Search for the cell housing the specified text and yield its [X, Y] center coordinate. 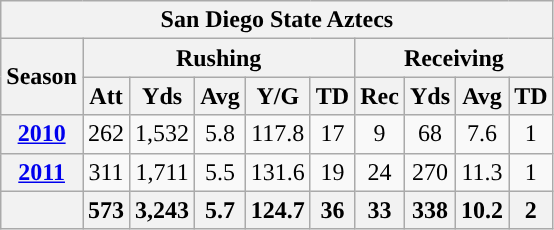
17 [332, 134]
Receiving [454, 58]
338 [430, 210]
5.5 [220, 172]
11.3 [482, 172]
1,711 [162, 172]
68 [430, 134]
311 [106, 172]
262 [106, 134]
5.7 [220, 210]
Y/G [278, 96]
Rushing [218, 58]
Att [106, 96]
9 [380, 134]
1,532 [162, 134]
Season [42, 77]
19 [332, 172]
573 [106, 210]
2011 [42, 172]
124.7 [278, 210]
131.6 [278, 172]
Rec [380, 96]
San Diego State Aztecs [277, 20]
117.8 [278, 134]
270 [430, 172]
10.2 [482, 210]
3,243 [162, 210]
24 [380, 172]
7.6 [482, 134]
36 [332, 210]
2 [531, 210]
2010 [42, 134]
33 [380, 210]
5.8 [220, 134]
